Output the (X, Y) coordinate of the center of the cell containing the given text.  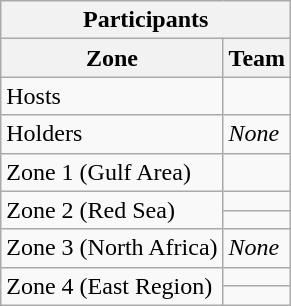
Participants (146, 20)
Zone 4 (East Region) (112, 286)
Holders (112, 134)
Zone (112, 58)
Zone 3 (North Africa) (112, 248)
Zone 2 (Red Sea) (112, 210)
Hosts (112, 96)
Team (257, 58)
Zone 1 (Gulf Area) (112, 172)
